Identify which cell holds the provided text, then report its (x, y) central coordinate. 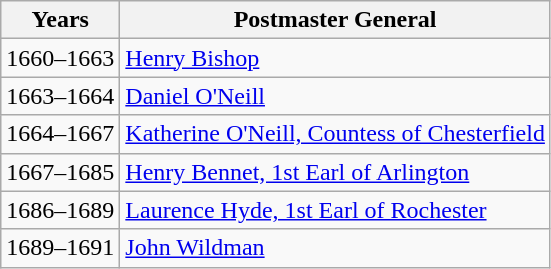
Henry Bennet, 1st Earl of Arlington (336, 172)
1664–1667 (60, 134)
John Wildman (336, 248)
1667–1685 (60, 172)
Years (60, 20)
Daniel O'Neill (336, 96)
1663–1664 (60, 96)
Laurence Hyde, 1st Earl of Rochester (336, 210)
1686–1689 (60, 210)
Postmaster General (336, 20)
1660–1663 (60, 58)
1689–1691 (60, 248)
Henry Bishop (336, 58)
Katherine O'Neill, Countess of Chesterfield (336, 134)
